For the text-containing cell, return its midpoint in (x, y) coordinate format. 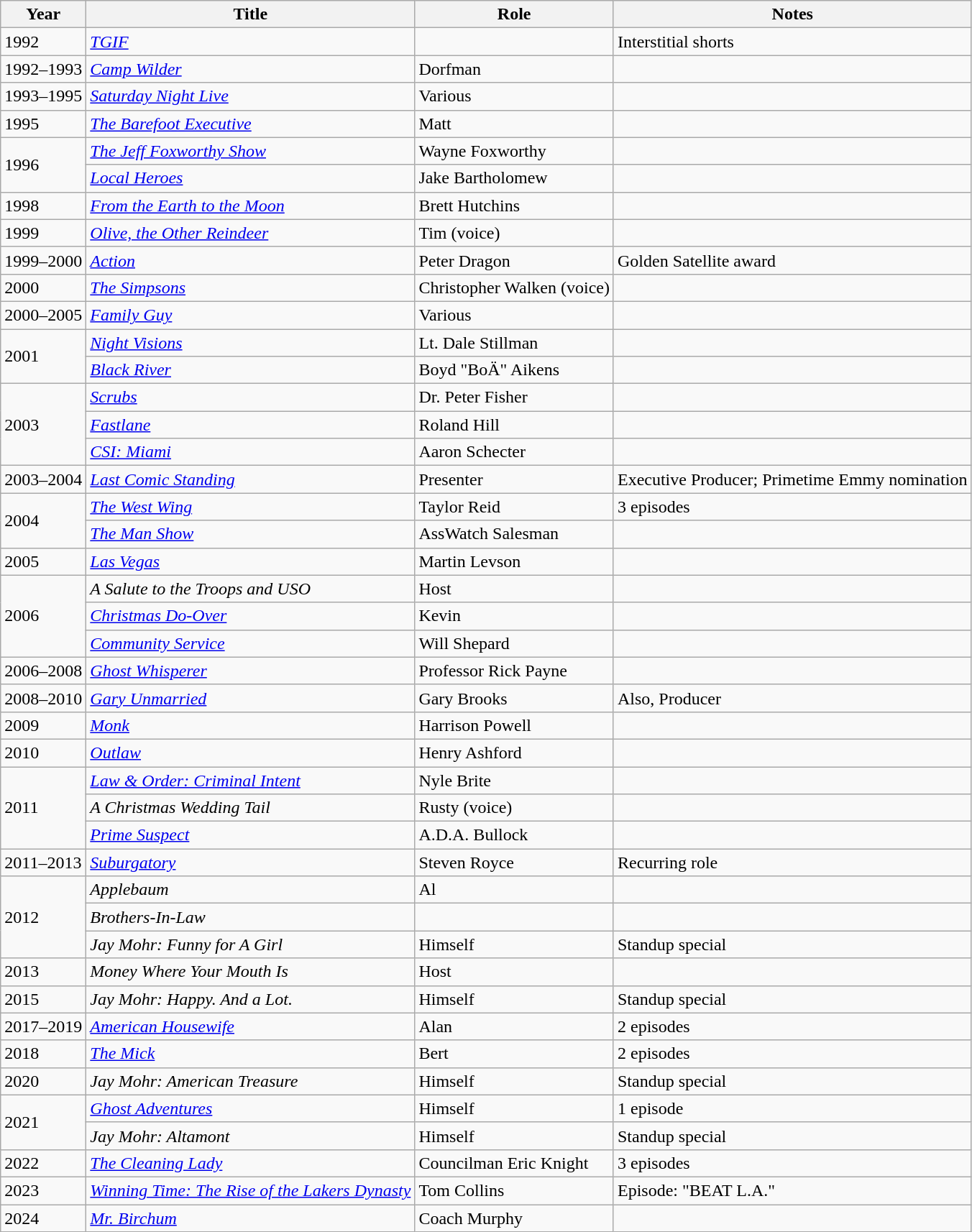
Ghost Adventures (250, 1108)
1992–1993 (43, 69)
2012 (43, 917)
Monk (250, 725)
Councilman Eric Knight (515, 1163)
Coach Murphy (515, 1218)
2017–2019 (43, 1026)
Community Service (250, 643)
Gary Brooks (515, 698)
Rusty (voice) (515, 808)
The West Wing (250, 507)
Jay Mohr: Funny for A Girl (250, 944)
Camp Wilder (250, 69)
Dorfman (515, 69)
The Simpsons (250, 288)
2021 (43, 1122)
TGIF (250, 42)
Executive Producer; Primetime Emmy nomination (792, 479)
Recurring role (792, 863)
Jay Mohr: American Treasure (250, 1081)
2023 (43, 1190)
Suburgatory (250, 863)
The Man Show (250, 534)
Tim (voice) (515, 233)
2005 (43, 561)
Notes (792, 14)
Wayne Foxworthy (515, 151)
Martin Levson (515, 561)
Gary Unmarried (250, 698)
2008–2010 (43, 698)
Local Heroes (250, 178)
Applebaum (250, 890)
CSI: Miami (250, 452)
Nyle Brite (515, 780)
Tom Collins (515, 1190)
Presenter (515, 479)
Will Shepard (515, 643)
2006 (43, 616)
2003 (43, 425)
Scrubs (250, 397)
1995 (43, 124)
Brett Hutchins (515, 206)
Professor Rick Payne (515, 671)
Roland Hill (515, 425)
The Jeff Foxworthy Show (250, 151)
Harrison Powell (515, 725)
Title (250, 14)
Peter Dragon (515, 260)
Family Guy (250, 315)
The Mick (250, 1054)
Year (43, 14)
1999 (43, 233)
Role (515, 14)
1993–1995 (43, 96)
Jake Bartholomew (515, 178)
A.D.A. Bullock (515, 835)
1 episode (792, 1108)
Kevin (515, 616)
2001 (43, 357)
2003–2004 (43, 479)
Alan (515, 1026)
Henry Ashford (515, 753)
Boyd "BoÄ" Aikens (515, 370)
AssWatch Salesman (515, 534)
Matt (515, 124)
Golden Satellite award (792, 260)
2011–2013 (43, 863)
Taylor Reid (515, 507)
Steven Royce (515, 863)
Ghost Whisperer (250, 671)
2000 (43, 288)
Also, Producer (792, 698)
Fastlane (250, 425)
Money Where Your Mouth Is (250, 972)
Lt. Dale Stillman (515, 343)
Prime Suspect (250, 835)
Brothers-In-Law (250, 917)
2013 (43, 972)
Winning Time: The Rise of the Lakers Dynasty (250, 1190)
2018 (43, 1054)
The Cleaning Lady (250, 1163)
1999–2000 (43, 260)
Black River (250, 370)
2020 (43, 1081)
1998 (43, 206)
The Barefoot Executive (250, 124)
Saturday Night Live (250, 96)
2024 (43, 1218)
Las Vegas (250, 561)
Jay Mohr: Happy. And a Lot. (250, 999)
Christmas Do-Over (250, 616)
2000–2005 (43, 315)
2009 (43, 725)
Action (250, 260)
1996 (43, 165)
Al (515, 890)
2022 (43, 1163)
2004 (43, 520)
A Christmas Wedding Tail (250, 808)
Olive, the Other Reindeer (250, 233)
Mr. Birchum (250, 1218)
2015 (43, 999)
Bert (515, 1054)
Jay Mohr: Altamont (250, 1136)
Christopher Walken (voice) (515, 288)
1992 (43, 42)
From the Earth to the Moon (250, 206)
Last Comic Standing (250, 479)
American Housewife (250, 1026)
A Salute to the Troops and USO (250, 589)
2011 (43, 807)
Aaron Schecter (515, 452)
Dr. Peter Fisher (515, 397)
Episode: "BEAT L.A." (792, 1190)
Outlaw (250, 753)
Interstitial shorts (792, 42)
2010 (43, 753)
Law & Order: Criminal Intent (250, 780)
Night Visions (250, 343)
2006–2008 (43, 671)
